Scan for the cell matching the given text and deliver its [x, y] coordinate at center. 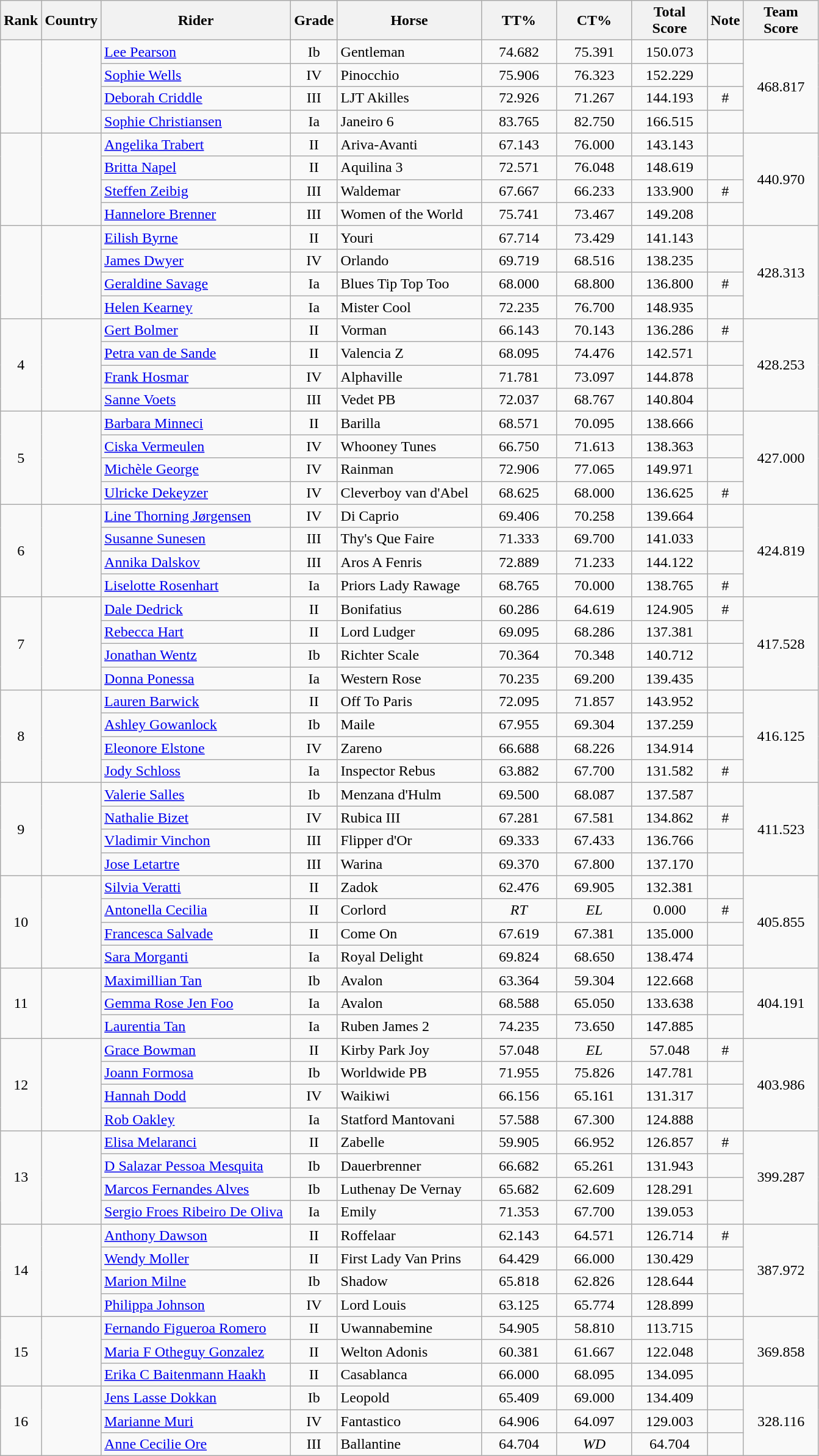
144.193 [670, 98]
67.143 [519, 145]
Eleonore Elstone [196, 748]
Youri [409, 237]
Wendy Moller [196, 1258]
148.935 [670, 307]
137.259 [670, 725]
60.381 [519, 1351]
63.364 [519, 980]
Line Thorning Jørgensen [196, 516]
148.619 [670, 168]
Di Caprio [409, 516]
134.862 [670, 818]
Hannelore Brenner [196, 214]
71.613 [595, 446]
72.235 [519, 307]
411.523 [781, 829]
152.229 [670, 75]
Thy's Que Faire [409, 539]
7 [21, 643]
428.253 [781, 365]
62.143 [519, 1235]
69.500 [519, 794]
TT% [519, 21]
Marion Milne [196, 1282]
Silvia Veratti [196, 887]
139.435 [670, 679]
71.233 [595, 562]
144.122 [670, 562]
71.781 [519, 377]
76.700 [595, 307]
Maximillian Tan [196, 980]
137.381 [670, 632]
6 [21, 551]
Kirby Park Joy [409, 1049]
Sergio Froes Ribeiro De Oliva [196, 1212]
71.333 [519, 539]
147.781 [670, 1073]
70.258 [595, 516]
136.766 [670, 841]
64.906 [519, 1421]
Sophie Christiansen [196, 121]
166.515 [670, 121]
135.000 [670, 933]
58.810 [595, 1328]
Flipper d'Or [409, 841]
Ulricke Dekeyzer [196, 493]
Royal Delight [409, 957]
122.668 [670, 980]
15 [21, 1351]
Hannah Dodd [196, 1096]
130.429 [670, 1258]
369.858 [781, 1351]
71.267 [595, 98]
149.208 [670, 214]
Statford Mantovani [409, 1119]
131.317 [670, 1096]
147.885 [670, 1026]
WD [595, 1444]
Helen Kearney [196, 307]
143.143 [670, 145]
Bonifatius [409, 608]
68.650 [595, 957]
Gemma Rose Jen Foo [196, 1003]
399.287 [781, 1177]
Sara Morganti [196, 957]
138.765 [670, 585]
65.050 [595, 1003]
James Dwyer [196, 260]
70.235 [519, 679]
Elisa Melaranci [196, 1143]
Gert Bolmer [196, 330]
72.889 [519, 562]
403.986 [781, 1084]
Fernando Figueroa Romero [196, 1328]
Horse [409, 21]
Anne Cecilie Ore [196, 1444]
62.476 [519, 887]
428.313 [781, 272]
First Lady Van Prins [409, 1258]
Come On [409, 933]
76.000 [595, 145]
70.364 [519, 655]
138.666 [670, 423]
70.143 [595, 330]
73.467 [595, 214]
Emily [409, 1212]
Geraldine Savage [196, 284]
Antonella Cecilia [196, 910]
11 [21, 1003]
Janeiro 6 [409, 121]
75.826 [595, 1073]
71.955 [519, 1073]
149.971 [670, 469]
140.712 [670, 655]
113.715 [670, 1328]
Nathalie Bizet [196, 818]
Petra van de Sande [196, 354]
68.087 [595, 794]
404.191 [781, 1003]
63.125 [519, 1305]
Aquilina 3 [409, 168]
Joann Formosa [196, 1073]
Corlord [409, 910]
Mister Cool [409, 307]
74.235 [519, 1026]
Vorman [409, 330]
Waikiwi [409, 1096]
Fantastico [409, 1421]
64.097 [595, 1421]
73.650 [595, 1026]
Lord Ludger [409, 632]
440.970 [781, 179]
Barbara Minneci [196, 423]
Rainman [409, 469]
Ruben James 2 [409, 1026]
68.226 [595, 748]
Sophie Wells [196, 75]
8 [21, 737]
Liselotte Rosenhart [196, 585]
54.905 [519, 1328]
69.095 [519, 632]
83.765 [519, 121]
Zareno [409, 748]
67.667 [519, 191]
134.409 [670, 1397]
68.765 [519, 585]
D Salazar Pessoa Mesquita [196, 1166]
Deborah Criddle [196, 98]
65.161 [595, 1096]
67.619 [519, 933]
Valerie Salles [196, 794]
64.571 [595, 1235]
Welton Adonis [409, 1351]
138.235 [670, 260]
Grade [314, 21]
66.952 [595, 1143]
62.609 [595, 1189]
12 [21, 1084]
74.476 [595, 354]
CT% [595, 21]
137.587 [670, 794]
Jose Letartre [196, 864]
Rubica III [409, 818]
RT [519, 910]
70.348 [595, 655]
69.370 [519, 864]
Lord Louis [409, 1305]
129.003 [670, 1421]
67.281 [519, 818]
71.353 [519, 1212]
65.818 [519, 1282]
Priors Lady Rawage [409, 585]
416.125 [781, 737]
68.767 [595, 400]
66.682 [519, 1166]
Dale Dedrick [196, 608]
141.143 [670, 237]
139.664 [670, 516]
Laurentia Tan [196, 1026]
Dauerbrenner [409, 1166]
Grace Bowman [196, 1049]
Leopold [409, 1397]
72.571 [519, 168]
139.053 [670, 1212]
5 [21, 458]
131.943 [670, 1166]
62.826 [595, 1282]
66.750 [519, 446]
75.391 [595, 52]
Susanne Sunesen [196, 539]
Vladimir Vinchon [196, 841]
133.900 [670, 191]
Zabelle [409, 1143]
68.588 [519, 1003]
Valencia Z [409, 354]
4 [21, 365]
69.200 [595, 679]
Zadok [409, 887]
67.300 [595, 1119]
13 [21, 1177]
76.323 [595, 75]
417.528 [781, 643]
Worldwide PB [409, 1073]
Uwannabemine [409, 1328]
387.972 [781, 1270]
70.095 [595, 423]
Ariva-Avanti [409, 145]
Vedet PB [409, 400]
74.682 [519, 52]
TeamScore [781, 21]
405.855 [781, 922]
Angelika Trabert [196, 145]
69.824 [519, 957]
Ballantine [409, 1444]
133.638 [670, 1003]
Rebecca Hart [196, 632]
65.261 [595, 1166]
Anthony Dawson [196, 1235]
69.406 [519, 516]
136.800 [670, 284]
Rank [21, 21]
66.233 [595, 191]
Roffelaar [409, 1235]
76.048 [595, 168]
67.433 [595, 841]
TotalScore [670, 21]
67.714 [519, 237]
68.800 [595, 284]
Maria F Otheguy Gonzalez [196, 1351]
72.095 [519, 702]
141.033 [670, 539]
63.882 [519, 771]
Gentleman [409, 52]
134.914 [670, 748]
Western Rose [409, 679]
Sanne Voets [196, 400]
70.000 [595, 585]
134.095 [670, 1374]
75.906 [519, 75]
128.644 [670, 1282]
Alphaville [409, 377]
Shadow [409, 1282]
142.571 [670, 354]
136.625 [670, 493]
Women of the World [409, 214]
Cleverboy van d'Abel [409, 493]
68.571 [519, 423]
65.409 [519, 1397]
Jody Schloss [196, 771]
72.906 [519, 469]
424.819 [781, 551]
66.143 [519, 330]
468.817 [781, 87]
10 [21, 922]
68.286 [595, 632]
9 [21, 829]
67.800 [595, 864]
75.741 [519, 214]
Annika Dalskov [196, 562]
Whooney Tunes [409, 446]
60.286 [519, 608]
14 [21, 1270]
57.588 [519, 1119]
69.719 [519, 260]
Lee Pearson [196, 52]
132.381 [670, 887]
122.048 [670, 1351]
82.750 [595, 121]
72.926 [519, 98]
131.582 [670, 771]
Menzana d'Hulm [409, 794]
Steffen Zeibig [196, 191]
Richter Scale [409, 655]
Jonathan Wentz [196, 655]
Frank Hosmar [196, 377]
77.065 [595, 469]
Ciska Vermeulen [196, 446]
124.905 [670, 608]
0.000 [670, 910]
69.905 [595, 887]
Ashley Gowanlock [196, 725]
69.333 [519, 841]
Britta Napel [196, 168]
Erika C Baitenmann Haakh [196, 1374]
150.073 [670, 52]
Philippa Johnson [196, 1305]
Francesca Salvade [196, 933]
Country [71, 21]
124.888 [670, 1119]
64.619 [595, 608]
136.286 [670, 330]
Casablanca [409, 1374]
67.581 [595, 818]
138.474 [670, 957]
Luthenay De Vernay [409, 1189]
Marianne Muri [196, 1421]
61.667 [595, 1351]
128.899 [670, 1305]
66.156 [519, 1096]
144.878 [670, 377]
Pinocchio [409, 75]
Inspector Rebus [409, 771]
67.955 [519, 725]
Blues Tip Top Too [409, 284]
66.688 [519, 748]
328.116 [781, 1421]
68.625 [519, 493]
LJT Akilles [409, 98]
137.170 [670, 864]
140.804 [670, 400]
Rider [196, 21]
143.952 [670, 702]
Waldemar [409, 191]
Donna Ponessa [196, 679]
138.363 [670, 446]
Michèle George [196, 469]
427.000 [781, 458]
128.291 [670, 1189]
Warina [409, 864]
64.429 [519, 1258]
126.857 [670, 1143]
73.097 [595, 377]
72.037 [519, 400]
69.304 [595, 725]
Eilish Byrne [196, 237]
59.905 [519, 1143]
Note [726, 21]
Barilla [409, 423]
Off To Paris [409, 702]
73.429 [595, 237]
67.381 [595, 933]
69.000 [595, 1397]
68.516 [595, 260]
Orlando [409, 260]
Marcos Fernandes Alves [196, 1189]
65.774 [595, 1305]
Lauren Barwick [196, 702]
69.700 [595, 539]
Maile [409, 725]
Aros A Fenris [409, 562]
59.304 [595, 980]
Rob Oakley [196, 1119]
65.682 [519, 1189]
71.857 [595, 702]
Jens Lasse Dokkan [196, 1397]
126.714 [670, 1235]
16 [21, 1421]
